Identify which cell holds the provided text, then report its (X, Y) central coordinate. 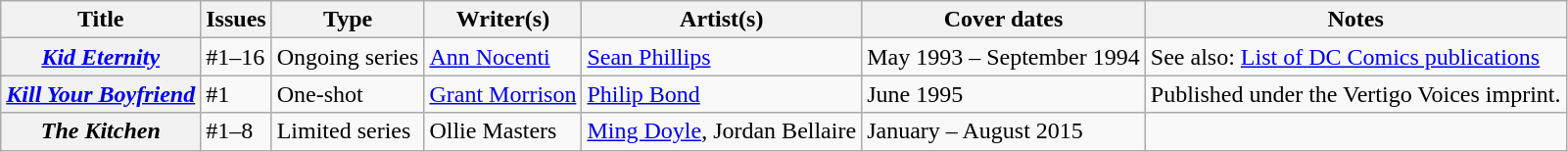
#1–16 (236, 57)
Kid Eternity (101, 57)
June 1995 (1004, 94)
Cover dates (1004, 20)
Artist(s) (722, 20)
Kill Your Boyfriend (101, 94)
Writer(s) (503, 20)
Sean Phillips (722, 57)
Grant Morrison (503, 94)
Ongoing series (348, 57)
January – August 2015 (1004, 131)
Notes (1355, 20)
Issues (236, 20)
Title (101, 20)
May 1993 – September 1994 (1004, 57)
One-shot (348, 94)
#1 (236, 94)
Published under the Vertigo Voices imprint. (1355, 94)
#1–8 (236, 131)
Type (348, 20)
The Kitchen (101, 131)
Ann Nocenti (503, 57)
Ollie Masters (503, 131)
Philip Bond (722, 94)
Limited series (348, 131)
Ming Doyle, Jordan Bellaire (722, 131)
See also: List of DC Comics publications (1355, 57)
